Extract the (x, y) coordinate from the center of the cell holding the provided text.  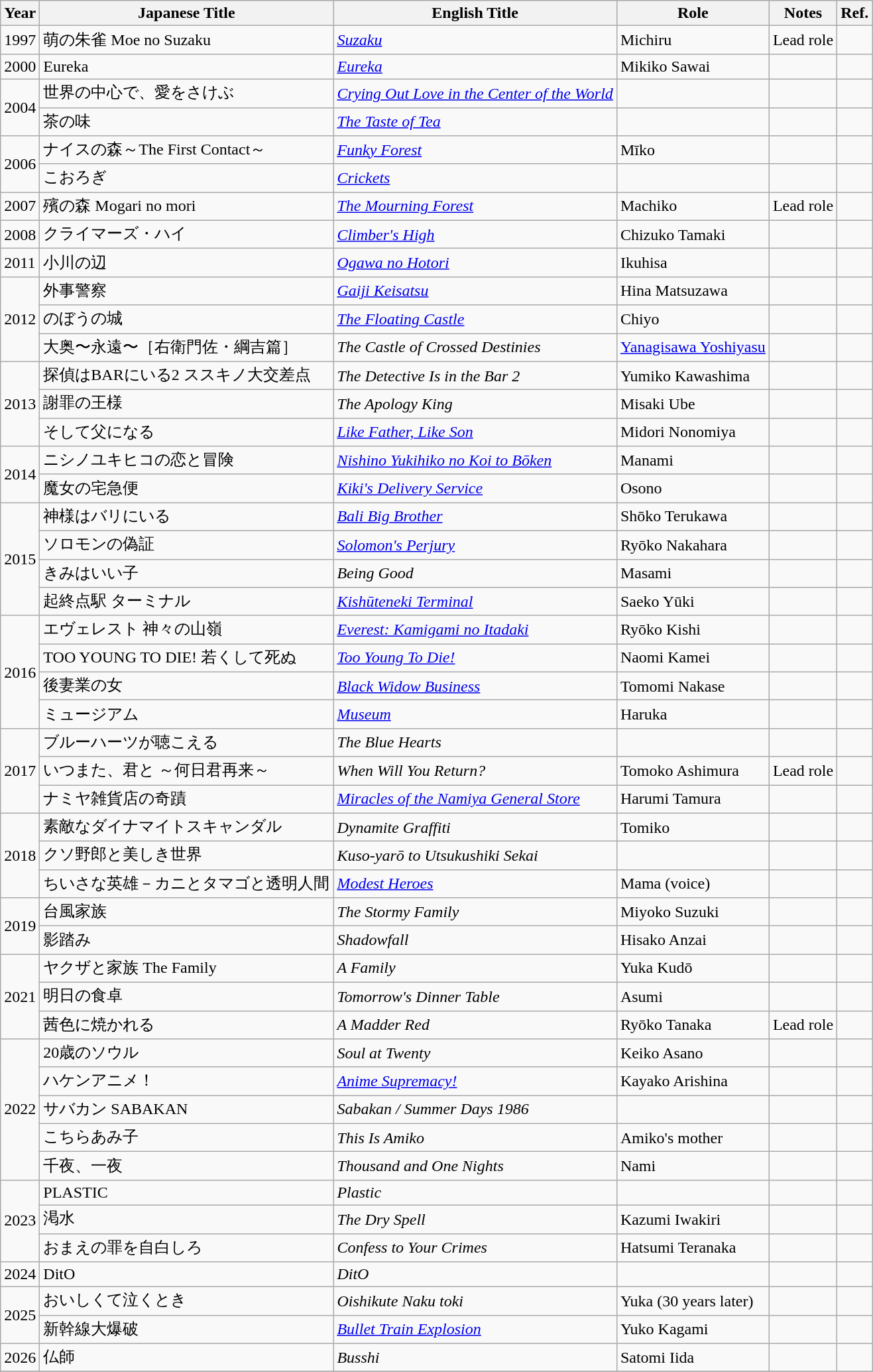
Thousand and One Nights (475, 1166)
Museum (475, 715)
Chiyo (693, 320)
ナミヤ雑貨店の奇蹟 (187, 800)
こおろぎ (187, 178)
エヴェレスト 神々の山嶺 (187, 630)
Crying Out Love in the Center of the World (475, 93)
2012 (20, 319)
Miyoko Suzuki (693, 912)
きみはいい子 (187, 573)
こちらあみ子 (187, 1138)
2025 (20, 1316)
Bullet Train Explosion (475, 1329)
小川の辺 (187, 263)
ミュージアム (187, 715)
Kishūteneki Terminal (475, 602)
茜色に焼かれる (187, 1025)
神様はバリにいる (187, 517)
Saeko Yūki (693, 602)
Harumi Tamura (693, 800)
Haruka (693, 715)
そして父になる (187, 432)
Bali Big Brother (475, 517)
おまえの罪を自白しろ (187, 1248)
Shōko Terukawa (693, 517)
Keiko Asano (693, 1053)
影踏み (187, 940)
千夜、一夜 (187, 1166)
探偵はBARにいる2 ススキノ大交差点 (187, 375)
茶の味 (187, 122)
20歳のソウル (187, 1053)
A Family (475, 968)
ニシノユキヒコの恋と冒険 (187, 460)
Kazumi Iwakiri (693, 1219)
2019 (20, 926)
Solomon's Perjury (475, 545)
The Castle of Crossed Destinies (475, 347)
起終点駅 ターミナル (187, 602)
Hina Matsuzawa (693, 290)
Funky Forest (475, 150)
When Will You Return? (475, 771)
The Blue Hearts (475, 743)
Hatsumi Teranaka (693, 1248)
Nami (693, 1166)
明日の食卓 (187, 996)
Sabakan / Summer Days 1986 (475, 1110)
魔女の宅急便 (187, 488)
Mama (voice) (693, 883)
Ref. (855, 13)
This Is Amiko (475, 1138)
Masami (693, 573)
2014 (20, 475)
2017 (20, 771)
The Dry Spell (475, 1219)
Year (20, 13)
台風家族 (187, 912)
Black Widow Business (475, 686)
世界の中心で、愛をさけぶ (187, 93)
Chizuko Tamaki (693, 235)
2021 (20, 997)
Machiko (693, 207)
Asumi (693, 996)
Dynamite Graffiti (475, 828)
Tomomi Nakase (693, 686)
Hisako Anzai (693, 940)
Too Young To Die! (475, 658)
Gaiji Keisatsu (475, 290)
外事警察 (187, 290)
The Taste of Tea (475, 122)
ブルーハーツが聴こえる (187, 743)
Naomi Kamei (693, 658)
English Title (475, 13)
Everest: Kamigami no Itadaki (475, 630)
The Stormy Family (475, 912)
TOO YOUNG TO DIE! 若くして死ぬ (187, 658)
新幹線大爆破 (187, 1329)
Tomiko (693, 828)
The Floating Castle (475, 320)
謝罪の王様 (187, 405)
Tomorrow's Dinner Table (475, 996)
Notes (803, 13)
Yuka (30 years later) (693, 1301)
2013 (20, 404)
Ikuhisa (693, 263)
Yumiko Kawashima (693, 375)
サバカン SABAKAN (187, 1110)
Japanese Title (187, 13)
2000 (20, 66)
Osono (693, 488)
Ryōko Nakahara (693, 545)
2024 (20, 1275)
2018 (20, 855)
The Apology King (475, 405)
Being Good (475, 573)
Miracles of the Namiya General Store (475, 800)
2011 (20, 263)
ナイスの森～The First Contact～ (187, 150)
Suzaku (475, 40)
The Mourning Forest (475, 207)
Oishikute Naku toki (475, 1301)
Confess to Your Crimes (475, 1248)
Ogawa no Hotori (475, 263)
ヤクザと家族 The Family (187, 968)
Nishino Yukihiko no Koi to Bōken (475, 460)
Like Father, Like Son (475, 432)
The Detective Is in the Bar 2 (475, 375)
クライマーズ・ハイ (187, 235)
Yuko Kagami (693, 1329)
Modest Heroes (475, 883)
Ryōko Kishi (693, 630)
後妻業の女 (187, 686)
Anime Supremacy! (475, 1081)
Ryōko Tanaka (693, 1025)
Shadowfall (475, 940)
Kayako Arishina (693, 1081)
ちいさな英雄－カニとタマゴと透明人間 (187, 883)
2008 (20, 235)
Plastic (475, 1192)
1997 (20, 40)
A Madder Red (475, 1025)
仏師 (187, 1358)
2004 (20, 107)
Manami (693, 460)
Misaki Ube (693, 405)
ソロモンの偽証 (187, 545)
Busshi (475, 1358)
Climber's High (475, 235)
Yuka Kudō (693, 968)
Yanagisawa Yoshiyasu (693, 347)
ハケンアニメ！ (187, 1081)
2015 (20, 559)
Tomoko Ashimura (693, 771)
2006 (20, 164)
2022 (20, 1110)
いつまた、君と ～何日君再来～ (187, 771)
Soul at Twenty (475, 1053)
Kuso-yarō to Utsukushiki Sekai (475, 855)
萌の朱雀 Moe no Suzaku (187, 40)
渇水 (187, 1219)
Midori Nonomiya (693, 432)
Kiki's Delivery Service (475, 488)
クソ野郎と美しき世界 (187, 855)
Crickets (475, 178)
のぼうの城 (187, 320)
Satomi Iida (693, 1358)
2023 (20, 1220)
Mikiko Sawai (693, 66)
2007 (20, 207)
おいしくて泣くとき (187, 1301)
大奥〜永遠〜［右衛門佐・綱吉篇］ (187, 347)
Role (693, 13)
Mīko (693, 150)
殯の森 Mogari no mori (187, 207)
Amiko's mother (693, 1138)
Michiru (693, 40)
2016 (20, 672)
PLASTIC (187, 1192)
2026 (20, 1358)
素敵なダイナマイトスキャンダル (187, 828)
